Capture the cell that displays the provided text and extract its (x, y) central coordinate. 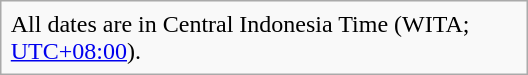
All dates are in Central Indonesia Time (WITA; UTC+08:00). (264, 38)
